Pinpoint the cell where the given text exists, returning its [x, y] midpoint coordinate. 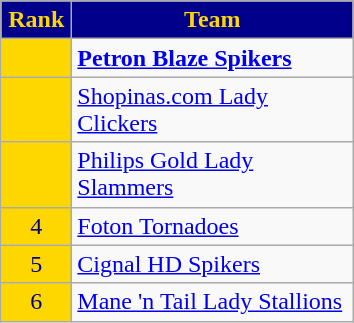
Petron Blaze Spikers [212, 58]
Cignal HD Spikers [212, 264]
Foton Tornadoes [212, 226]
Rank [36, 20]
Mane 'n Tail Lady Stallions [212, 302]
Shopinas.com Lady Clickers [212, 110]
Team [212, 20]
4 [36, 226]
6 [36, 302]
5 [36, 264]
Philips Gold Lady Slammers [212, 174]
